For the text-containing cell, return its midpoint in (x, y) coordinate format. 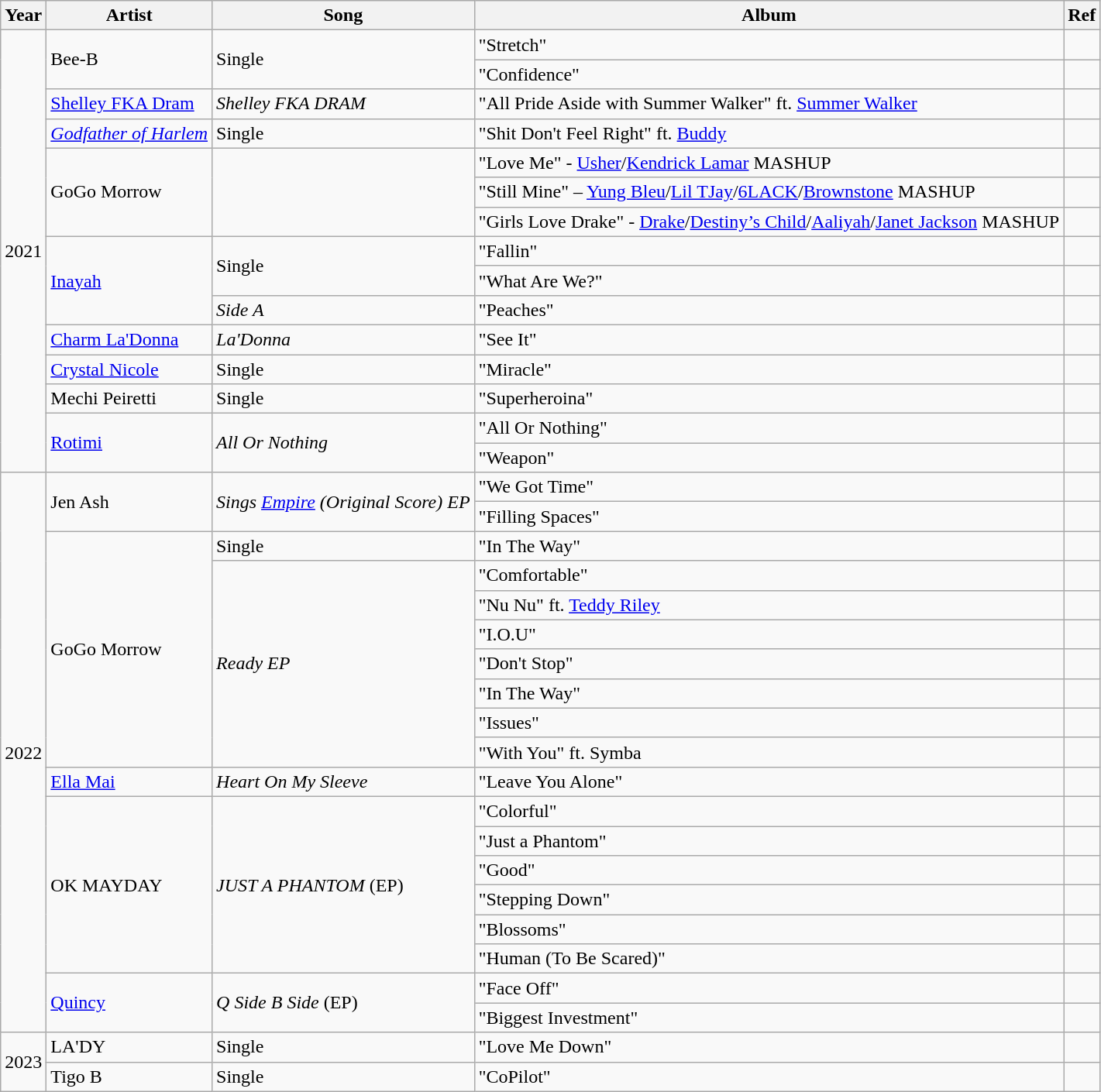
Shelley FKA Dram (129, 104)
"Miracle" (769, 369)
"Peaches" (769, 310)
Ref (1082, 15)
Year (23, 15)
"Blossoms" (769, 929)
Charm La'Donna (129, 339)
2023 (23, 1062)
"Colorful" (769, 811)
Bee-B (129, 60)
All Or Nothing (344, 443)
Inayah (129, 280)
Artist (129, 15)
"Weapon" (769, 458)
"Shit Don't Feel Right" ft. Buddy (769, 133)
Tigo B (129, 1077)
La'Donna (344, 339)
"Filling Spaces" (769, 517)
Sings Empire (Original Score) EP (344, 502)
"All Pride Aside with Summer Walker" ft. Summer Walker (769, 104)
Mechi Peiretti (129, 399)
"What Are We?" (769, 280)
"Don't Stop" (769, 664)
"Stepping Down" (769, 900)
"Biggest Investment" (769, 1018)
Side A (344, 310)
Crystal Nicole (129, 369)
"Girls Love Drake" - Drake/Destiny’s Child/Aaliyah/Janet Jackson MASHUP (769, 221)
"Face Off" (769, 988)
2022 (23, 753)
"CoPilot" (769, 1077)
"Leave You Alone" (769, 781)
OK MAYDAY (129, 884)
"Human (To Be Scared)" (769, 959)
Heart On My Sleeve (344, 781)
"Stretch" (769, 45)
"Love Me Down" (769, 1047)
Song (344, 15)
"Superheroina" (769, 399)
"All Or Nothing" (769, 428)
"We Got Time" (769, 487)
Godfather of Harlem (129, 133)
Jen Ash (129, 502)
Ready EP (344, 664)
"Fallin" (769, 251)
"With You" ft. Symba (769, 752)
2021 (23, 251)
"Nu Nu" ft. Teddy Riley (769, 605)
Album (769, 15)
LA'DY (129, 1047)
JUST A PHANTOM (EP) (344, 884)
"Good" (769, 871)
"Issues" (769, 723)
"See It" (769, 339)
"Confidence" (769, 74)
"Still Mine" – Yung Bleu/Lil TJay/6LACK/Brownstone MASHUP (769, 192)
Quincy (129, 1003)
Rotimi (129, 443)
"Just a Phantom" (769, 840)
Ella Mai (129, 781)
"Love Me" - Usher/Kendrick Lamar MASHUP (769, 163)
"Comfortable" (769, 575)
"I.O.U" (769, 634)
Q Side B Side (EP) (344, 1003)
Shelley FKA DRAM (344, 104)
